Search for the cell housing the specified text and yield its [x, y] center coordinate. 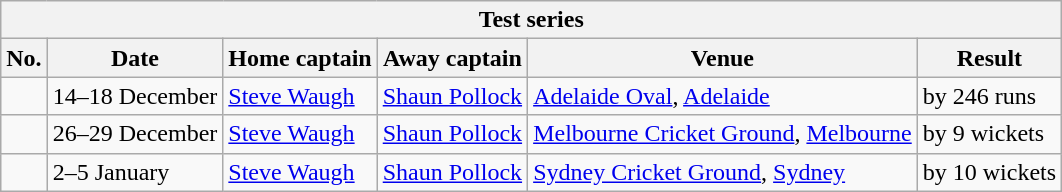
Adelaide Oval, Adelaide [723, 96]
14–18 December [135, 96]
Date [135, 58]
Sydney Cricket Ground, Sydney [723, 172]
Result [989, 58]
2–5 January [135, 172]
by 9 wickets [989, 134]
Venue [723, 58]
by 10 wickets [989, 172]
No. [24, 58]
Test series [532, 20]
by 246 runs [989, 96]
Home captain [300, 58]
Melbourne Cricket Ground, Melbourne [723, 134]
26–29 December [135, 134]
Away captain [452, 58]
